Return (x, y) of the center of cell containing provided text 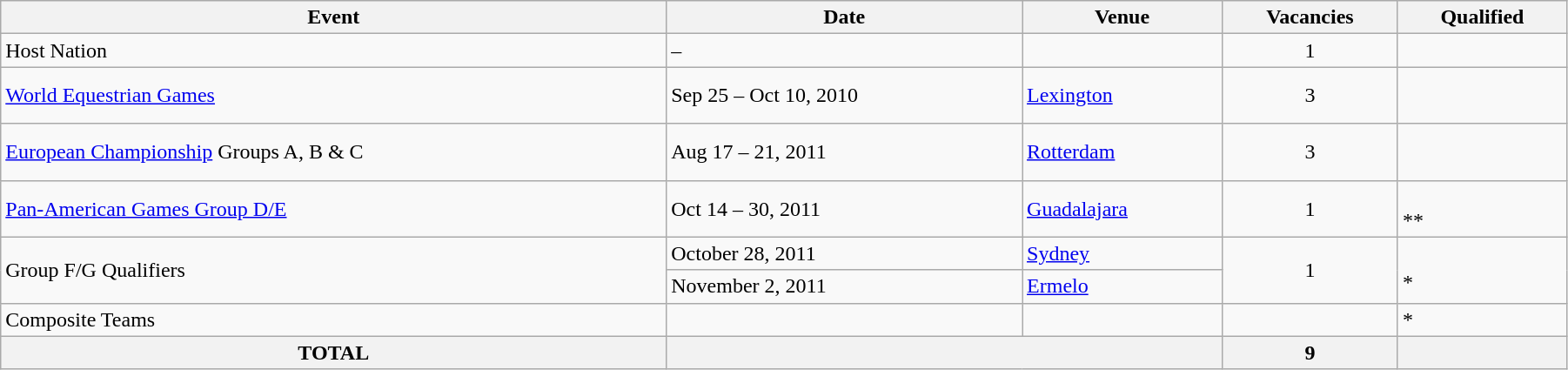
Qualified (1482, 17)
Vacancies (1310, 17)
Date (844, 17)
Pan-American Games Group D/E (334, 209)
Sydney (1122, 253)
9 (1310, 353)
Guadalajara (1122, 209)
Venue (1122, 17)
World Equestrian Games (334, 96)
October 28, 2011 (844, 253)
** (1482, 209)
Composite Teams (334, 320)
European Championship Groups A, B & C (334, 151)
Event (334, 17)
Group F/G Qualifiers (334, 270)
Lexington (1122, 96)
Sep 25 – Oct 10, 2010 (844, 96)
November 2, 2011 (844, 286)
Host Nation (334, 50)
Ermelo (1122, 286)
– (844, 50)
Rotterdam (1122, 151)
Aug 17 – 21, 2011 (844, 151)
Oct 14 – 30, 2011 (844, 209)
TOTAL (334, 353)
